Determine the (x, y) coordinate at the center of the cell enclosing the given text.  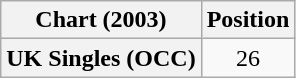
26 (248, 58)
Chart (2003) (101, 20)
UK Singles (OCC) (101, 58)
Position (248, 20)
